Return (X, Y) of the center of cell containing provided text 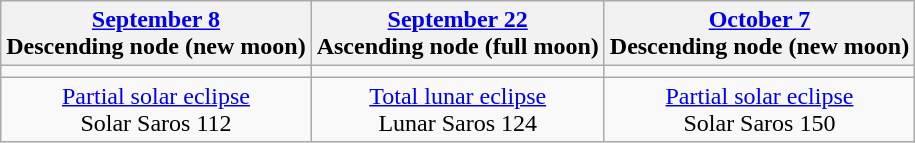
October 7Descending node (new moon) (759, 34)
Total lunar eclipseLunar Saros 124 (458, 110)
September 22Ascending node (full moon) (458, 34)
Partial solar eclipseSolar Saros 150 (759, 110)
September 8Descending node (new moon) (156, 34)
Partial solar eclipseSolar Saros 112 (156, 110)
